Detect which cell encompasses the target text, then output its (X, Y) center coordinate. 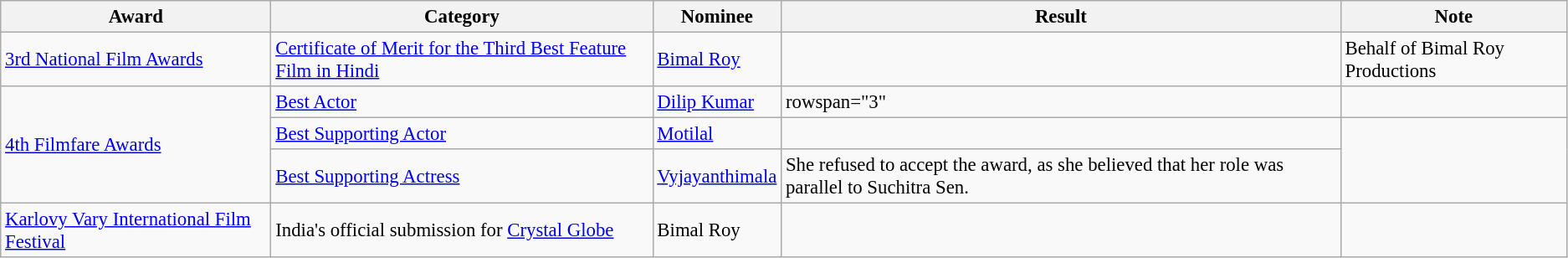
Best Supporting Actor (462, 134)
She refused to accept the award, as she believed that her role was parallel to Suchitra Sen. (1061, 176)
Nominee (717, 17)
Dilip Kumar (717, 102)
India's official submission for Crystal Globe (462, 231)
Vyjayanthimala (717, 176)
Karlovy Vary International Film Festival (136, 231)
Note (1453, 17)
Category (462, 17)
Result (1061, 17)
Best Supporting Actress (462, 176)
Award (136, 17)
Behalf of Bimal Roy Productions (1453, 60)
Motilal (717, 134)
3rd National Film Awards (136, 60)
Best Actor (462, 102)
rowspan="3" (1061, 102)
Certificate of Merit for the Third Best Feature Film in Hindi (462, 60)
4th Filmfare Awards (136, 145)
